Locate the cell with the specified text and output its [X, Y] center coordinate. 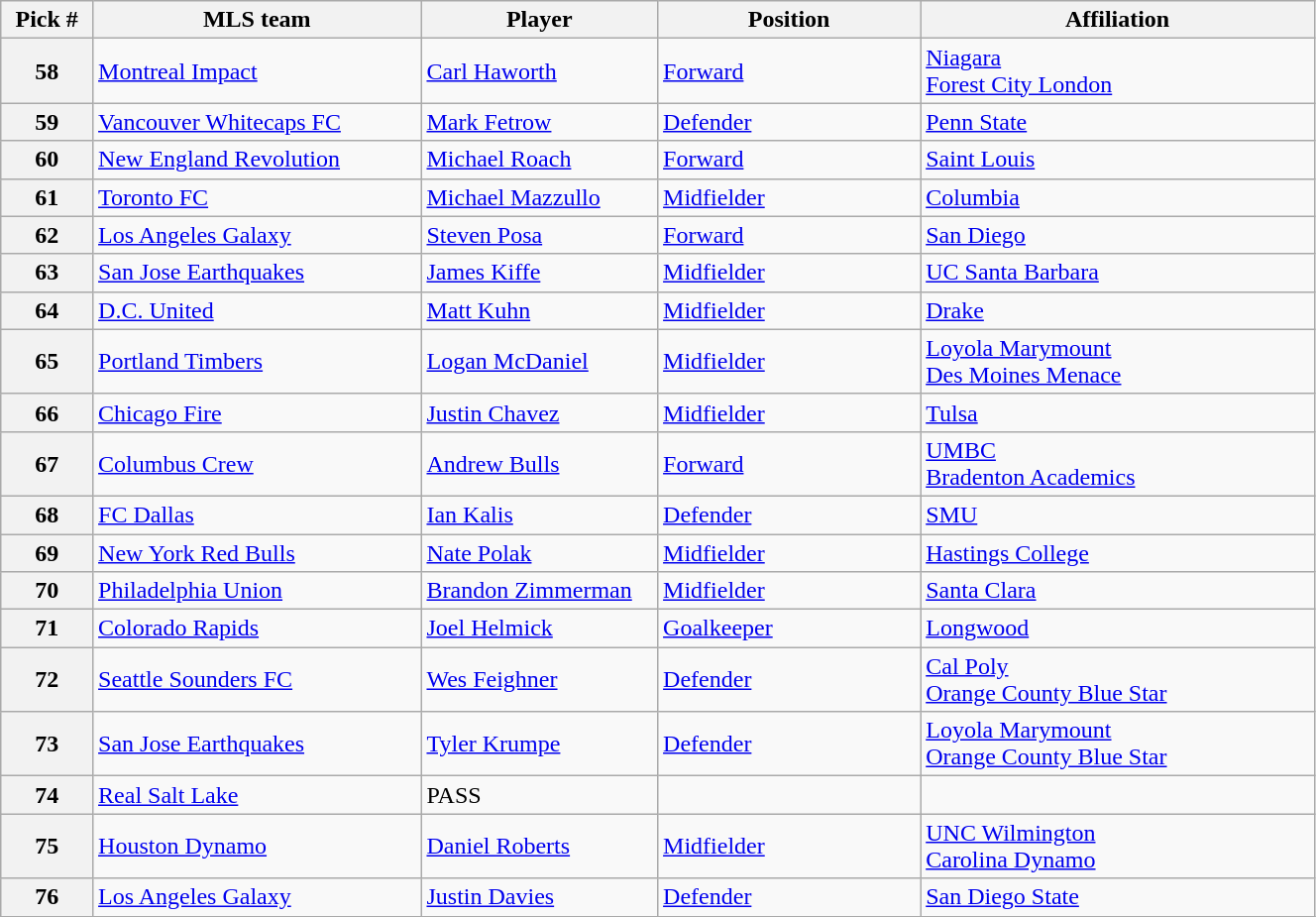
62 [48, 235]
Justin Chavez [539, 412]
Joel Helmick [539, 629]
74 [48, 795]
Columbia [1118, 197]
Loyola MarymountOrange County Blue Star [1118, 744]
SMU [1118, 515]
Ian Kalis [539, 515]
UMBCBradenton Academics [1118, 464]
Michael Mazzullo [539, 197]
Hastings College [1118, 552]
UNC WilmingtonCarolina Dynamo [1118, 847]
Chicago Fire [258, 412]
San Diego State [1118, 897]
New York Red Bulls [258, 552]
Saint Louis [1118, 160]
Tyler Krumpe [539, 744]
FC Dallas [258, 515]
Vancouver Whitecaps FC [258, 122]
Cal PolyOrange County Blue Star [1118, 680]
69 [48, 552]
70 [48, 591]
59 [48, 122]
Houston Dynamo [258, 847]
67 [48, 464]
Longwood [1118, 629]
Penn State [1118, 122]
Daniel Roberts [539, 847]
58 [48, 71]
Affiliation [1118, 20]
Seattle Sounders FC [258, 680]
James Kiffe [539, 273]
Wes Feighner [539, 680]
Real Salt Lake [258, 795]
Goalkeeper [789, 629]
Brandon Zimmerman [539, 591]
Colorado Rapids [258, 629]
Santa Clara [1118, 591]
Pick # [48, 20]
Player [539, 20]
UC Santa Barbara [1118, 273]
Portland Timbers [258, 361]
Michael Roach [539, 160]
Justin Davies [539, 897]
Philadelphia Union [258, 591]
NiagaraForest City London [1118, 71]
Montreal Impact [258, 71]
Toronto FC [258, 197]
PASS [539, 795]
Position [789, 20]
60 [48, 160]
MLS team [258, 20]
Nate Polak [539, 552]
63 [48, 273]
Carl Haworth [539, 71]
San Diego [1118, 235]
61 [48, 197]
66 [48, 412]
68 [48, 515]
Mark Fetrow [539, 122]
Loyola MarymountDes Moines Menace [1118, 361]
64 [48, 310]
75 [48, 847]
D.C. United [258, 310]
65 [48, 361]
Drake [1118, 310]
Steven Posa [539, 235]
76 [48, 897]
Matt Kuhn [539, 310]
72 [48, 680]
New England Revolution [258, 160]
71 [48, 629]
Logan McDaniel [539, 361]
Columbus Crew [258, 464]
73 [48, 744]
Andrew Bulls [539, 464]
Tulsa [1118, 412]
